Capture the cell that displays the provided text and extract its [x, y] central coordinate. 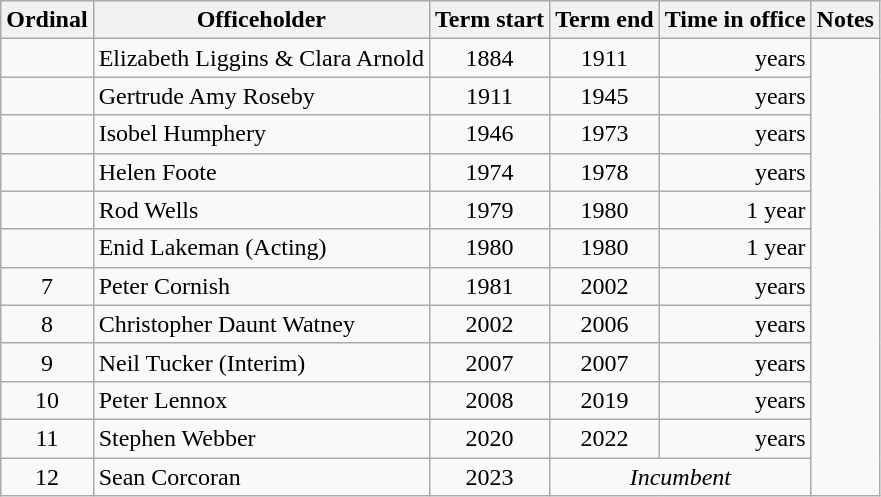
2023 [489, 477]
1973 [605, 134]
Elizabeth Liggins & Clara Arnold [261, 58]
Rod Wells [261, 210]
1974 [489, 172]
2019 [605, 400]
Ordinal [47, 20]
Peter Lennox [261, 400]
1884 [489, 58]
9 [47, 362]
Term end [605, 20]
Helen Foote [261, 172]
2022 [605, 438]
2020 [489, 438]
Incumbent [680, 477]
12 [47, 477]
7 [47, 286]
Isobel Humphery [261, 134]
Notes [845, 20]
1945 [605, 96]
Neil Tucker (Interim) [261, 362]
Officeholder [261, 20]
Sean Corcoran [261, 477]
Peter Cornish [261, 286]
1946 [489, 134]
Stephen Webber [261, 438]
Christopher Daunt Watney [261, 324]
Term start [489, 20]
Time in office [735, 20]
1979 [489, 210]
2006 [605, 324]
2008 [489, 400]
1978 [605, 172]
Gertrude Amy Roseby [261, 96]
1981 [489, 286]
8 [47, 324]
11 [47, 438]
10 [47, 400]
Enid Lakeman (Acting) [261, 248]
